Return [X, Y] of the center of cell containing provided text 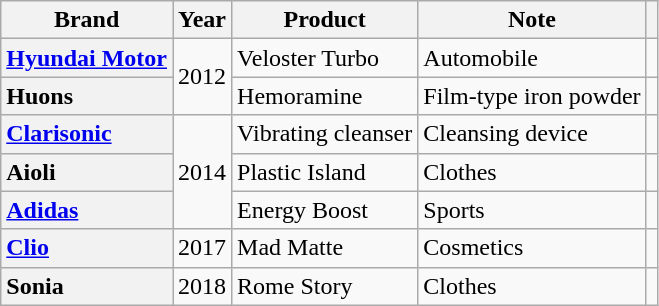
Cleansing device [532, 134]
2012 [202, 77]
Adidas [87, 210]
2018 [202, 286]
Year [202, 20]
Energy Boost [325, 210]
Clio [87, 248]
Huons [87, 96]
Product [325, 20]
Hyundai Motor [87, 58]
Vibrating cleanser [325, 134]
Sonia [87, 286]
Rome Story [325, 286]
Brand [87, 20]
Note [532, 20]
Veloster Turbo [325, 58]
Mad Matte [325, 248]
2014 [202, 172]
Aioli [87, 172]
Sports [532, 210]
Hemoramine [325, 96]
Plastic Island [325, 172]
2017 [202, 248]
Clarisonic [87, 134]
Cosmetics [532, 248]
Film-type iron powder [532, 96]
Automobile [532, 58]
